From the cell containing the given text, extract its center point as [X, Y] coordinate. 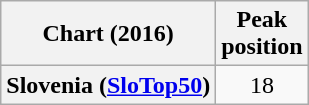
Peakposition [262, 34]
18 [262, 85]
Slovenia (SloTop50) [108, 85]
Chart (2016) [108, 34]
